Output the (X, Y) coordinate of the center of the cell containing the given text.  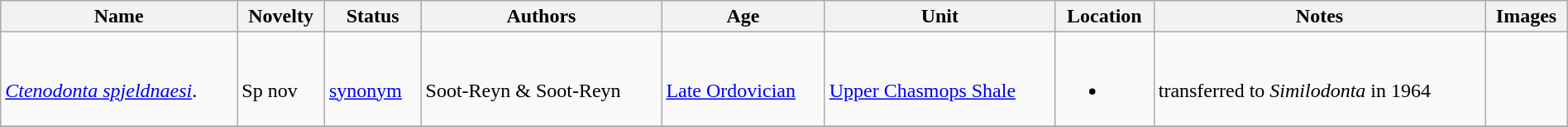
Age (743, 17)
Upper Chasmops Shale (939, 80)
Novelty (281, 17)
Name (119, 17)
Authors (541, 17)
synonym (372, 80)
Images (1527, 17)
transferred to Similodonta in 1964 (1320, 80)
Unit (939, 17)
Location (1104, 17)
Late Ordovician (743, 80)
Ctenodonta spjeldnaesi. (119, 80)
Notes (1320, 17)
Soot-Reyn & Soot-Reyn (541, 80)
Status (372, 17)
Sp nov (281, 80)
